Return (X, Y) of the center of cell containing provided text 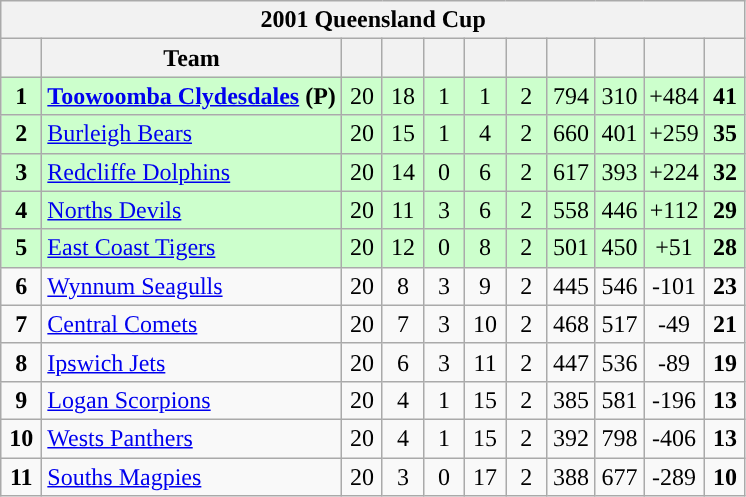
-406 (674, 438)
Ipswich Jets (192, 362)
798 (620, 438)
Wests Panthers (192, 438)
546 (620, 286)
393 (620, 172)
468 (572, 324)
Wynnum Seagulls (192, 286)
Central Comets (192, 324)
401 (620, 134)
392 (572, 438)
+112 (674, 210)
+224 (674, 172)
-89 (674, 362)
581 (620, 400)
660 (572, 134)
35 (724, 134)
310 (620, 96)
536 (620, 362)
32 (724, 172)
Souths Magpies (192, 477)
-49 (674, 324)
446 (620, 210)
East Coast Tigers (192, 248)
17 (486, 477)
19 (724, 362)
+259 (674, 134)
5 (22, 248)
+51 (674, 248)
445 (572, 286)
388 (572, 477)
18 (402, 96)
-196 (674, 400)
517 (620, 324)
-101 (674, 286)
677 (620, 477)
-289 (674, 477)
+484 (674, 96)
Team (192, 58)
385 (572, 400)
501 (572, 248)
Redcliffe Dolphins (192, 172)
23 (724, 286)
2001 Queensland Cup (374, 20)
Toowoomba Clydesdales (P) (192, 96)
14 (402, 172)
12 (402, 248)
Burleigh Bears (192, 134)
617 (572, 172)
447 (572, 362)
Logan Scorpions (192, 400)
Norths Devils (192, 210)
794 (572, 96)
29 (724, 210)
558 (572, 210)
21 (724, 324)
28 (724, 248)
41 (724, 96)
450 (620, 248)
